Find where the given text appears and provide that cell's center as [x, y] coordinate. 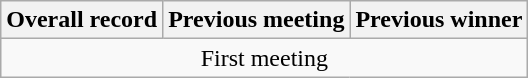
First meeting [264, 58]
Previous winner [439, 20]
Overall record [82, 20]
Previous meeting [256, 20]
